Extract the [X, Y] coordinate from the center of the cell holding the provided text.  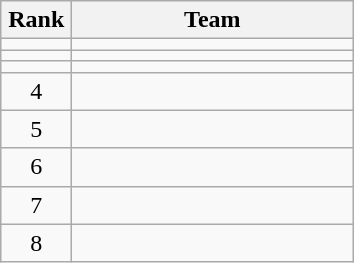
7 [36, 205]
Rank [36, 20]
4 [36, 91]
6 [36, 167]
8 [36, 243]
Team [212, 20]
5 [36, 129]
